Locate the cell with the specified text and output its [X, Y] center coordinate. 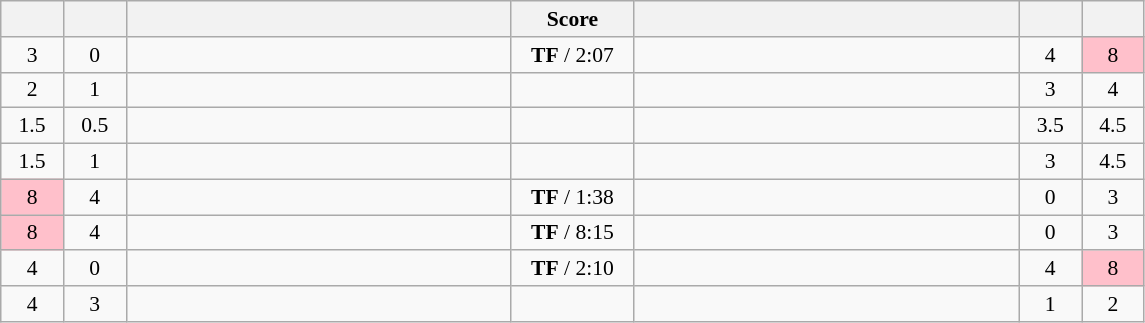
TF / 8:15 [572, 233]
TF / 2:07 [572, 55]
TF / 2:10 [572, 269]
3.5 [1050, 126]
0.5 [94, 126]
TF / 1:38 [572, 197]
Score [572, 19]
